Extract the [x, y] coordinate from the center of the cell holding the provided text.  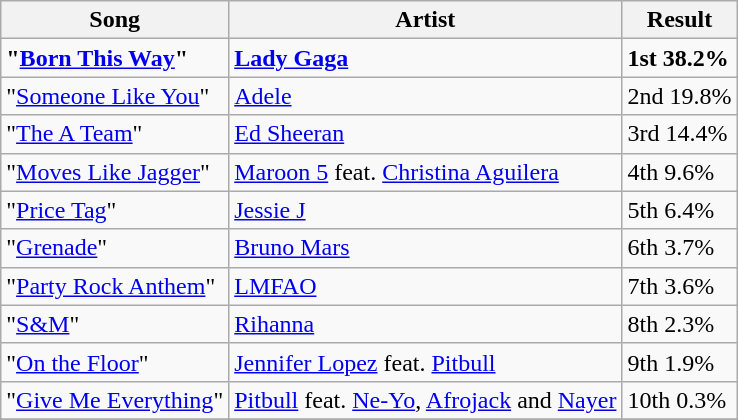
6th 3.7% [680, 248]
"Born This Way" [115, 58]
"Price Tag" [115, 210]
LMFAO [426, 286]
Artist [426, 20]
Jennifer Lopez feat. Pitbull [426, 362]
Ed Sheeran [426, 134]
8th 2.3% [680, 324]
"S&M" [115, 324]
Jessie J [426, 210]
Song [115, 20]
2nd 19.8% [680, 96]
10th 0.3% [680, 400]
"On the Floor" [115, 362]
"Someone Like You" [115, 96]
Adele [426, 96]
"Party Rock Anthem" [115, 286]
Pitbull feat. Ne-Yo, Afrojack and Nayer [426, 400]
9th 1.9% [680, 362]
Result [680, 20]
1st 38.2% [680, 58]
"The A Team" [115, 134]
Lady Gaga [426, 58]
Bruno Mars [426, 248]
7th 3.6% [680, 286]
Maroon 5 feat. Christina Aguilera [426, 172]
"Moves Like Jagger" [115, 172]
"Grenade" [115, 248]
4th 9.6% [680, 172]
3rd 14.4% [680, 134]
5th 6.4% [680, 210]
Rihanna [426, 324]
"Give Me Everything" [115, 400]
